Determine the [X, Y] coordinate at the center of the cell enclosing the given text.  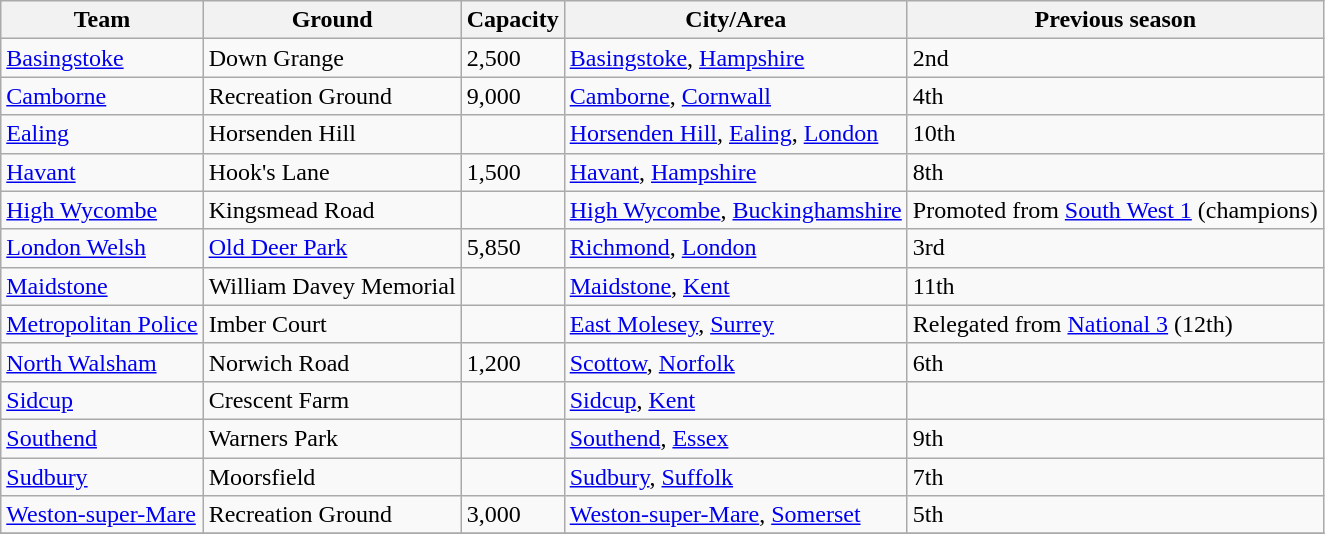
Capacity [512, 20]
William Davey Memorial [332, 286]
7th [1115, 477]
Sudbury, Suffolk [736, 477]
High Wycombe [102, 210]
8th [1115, 172]
Horsenden Hill [332, 134]
Havant, Hampshire [736, 172]
6th [1115, 362]
3rd [1115, 248]
Richmond, London [736, 248]
Havant [102, 172]
Weston-super-Mare, Somerset [736, 515]
Norwich Road [332, 362]
Camborne, Cornwall [736, 96]
11th [1115, 286]
Warners Park [332, 438]
Moorsfield [332, 477]
Crescent Farm [332, 400]
Sidcup [102, 400]
5,850 [512, 248]
Relegated from National 3 (12th) [1115, 324]
North Walsham [102, 362]
Maidstone, Kent [736, 286]
Down Grange [332, 58]
10th [1115, 134]
City/Area [736, 20]
Promoted from South West 1 (champions) [1115, 210]
High Wycombe, Buckinghamshire [736, 210]
Hook's Lane [332, 172]
East Molesey, Surrey [736, 324]
1,200 [512, 362]
5th [1115, 515]
Maidstone [102, 286]
2,500 [512, 58]
Horsenden Hill, Ealing, London [736, 134]
Imber Court [332, 324]
2nd [1115, 58]
Old Deer Park [332, 248]
Ealing [102, 134]
Sudbury [102, 477]
Weston-super-Mare [102, 515]
Southend [102, 438]
Team [102, 20]
Southend, Essex [736, 438]
Sidcup, Kent [736, 400]
1,500 [512, 172]
Camborne [102, 96]
Scottow, Norfolk [736, 362]
Basingstoke, Hampshire [736, 58]
9,000 [512, 96]
Basingstoke [102, 58]
Metropolitan Police [102, 324]
Previous season [1115, 20]
9th [1115, 438]
3,000 [512, 515]
Ground [332, 20]
London Welsh [102, 248]
Kingsmead Road [332, 210]
4th [1115, 96]
